Capture the cell that displays the provided text and extract its (X, Y) central coordinate. 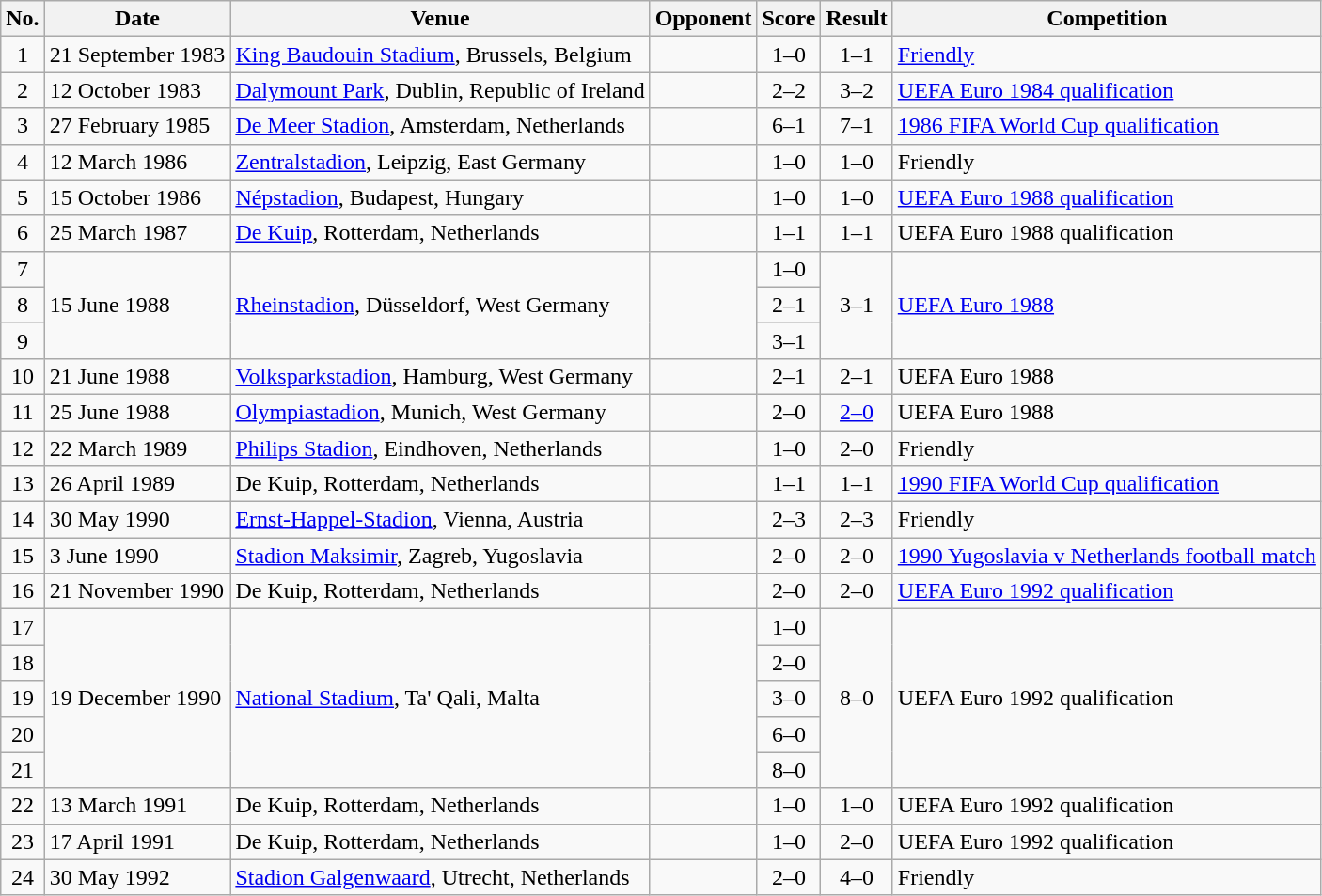
18 (23, 663)
20 (23, 734)
Result (857, 19)
4–0 (857, 877)
Competition (1107, 19)
3 June 1990 (137, 556)
No. (23, 19)
Venue (440, 19)
12 October 1983 (137, 90)
25 June 1988 (137, 412)
Stadion Maksimir, Zagreb, Yugoslavia (440, 556)
Dalymount Park, Dublin, Republic of Ireland (440, 90)
25 March 1987 (137, 233)
Score (789, 19)
15 June 1988 (137, 305)
De Meer Stadion, Amsterdam, Netherlands (440, 126)
19 (23, 699)
13 (23, 484)
4 (23, 162)
16 (23, 591)
17 (23, 627)
22 (23, 806)
Volksparkstadion, Hamburg, West Germany (440, 376)
21 (23, 770)
Date (137, 19)
3–0 (789, 699)
6–0 (789, 734)
15 October 1986 (137, 197)
26 April 1989 (137, 484)
13 March 1991 (137, 806)
6 (23, 233)
30 May 1992 (137, 877)
3–2 (857, 90)
19 December 1990 (137, 699)
7 (23, 269)
Népstadion, Budapest, Hungary (440, 197)
1990 Yugoslavia v Netherlands football match (1107, 556)
21 June 1988 (137, 376)
UEFA Euro 1984 qualification (1107, 90)
27 February 1985 (137, 126)
Olympiastadion, Munich, West Germany (440, 412)
National Stadium, Ta' Qali, Malta (440, 699)
3 (23, 126)
12 March 1986 (137, 162)
22 March 1989 (137, 448)
10 (23, 376)
Zentralstadion, Leipzig, East Germany (440, 162)
King Baudouin Stadium, Brussels, Belgium (440, 55)
2–2 (789, 90)
Ernst-Happel-Stadion, Vienna, Austria (440, 520)
17 April 1991 (137, 841)
23 (23, 841)
8 (23, 305)
14 (23, 520)
15 (23, 556)
5 (23, 197)
1990 FIFA World Cup qualification (1107, 484)
21 September 1983 (137, 55)
Opponent (703, 19)
Rheinstadion, Düsseldorf, West Germany (440, 305)
30 May 1990 (137, 520)
21 November 1990 (137, 591)
9 (23, 340)
1 (23, 55)
24 (23, 877)
1986 FIFA World Cup qualification (1107, 126)
2 (23, 90)
11 (23, 412)
7–1 (857, 126)
Stadion Galgenwaard, Utrecht, Netherlands (440, 877)
Philips Stadion, Eindhoven, Netherlands (440, 448)
6–1 (789, 126)
12 (23, 448)
